Output the (X, Y) coordinate of the center of the cell containing the given text.  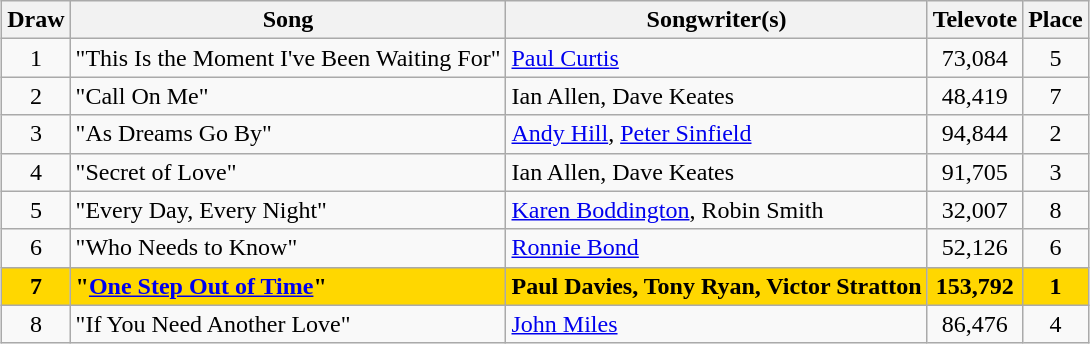
John Miles (716, 324)
Songwriter(s) (716, 20)
"Secret of Love" (288, 172)
"As Dreams Go By" (288, 134)
153,792 (974, 286)
Karen Boddington, Robin Smith (716, 210)
Ronnie Bond (716, 248)
"Who Needs to Know" (288, 248)
Place (1056, 20)
48,419 (974, 96)
52,126 (974, 248)
"This Is the Moment I've Been Waiting For" (288, 58)
Andy Hill, Peter Sinfield (716, 134)
32,007 (974, 210)
"Call On Me" (288, 96)
"Every Day, Every Night" (288, 210)
Draw (36, 20)
Paul Davies, Tony Ryan, Victor Stratton (716, 286)
Song (288, 20)
94,844 (974, 134)
73,084 (974, 58)
86,476 (974, 324)
Paul Curtis (716, 58)
Televote (974, 20)
"If You Need Another Love" (288, 324)
91,705 (974, 172)
"One Step Out of Time" (288, 286)
